Locate the cell with the specified text and output its [x, y] center coordinate. 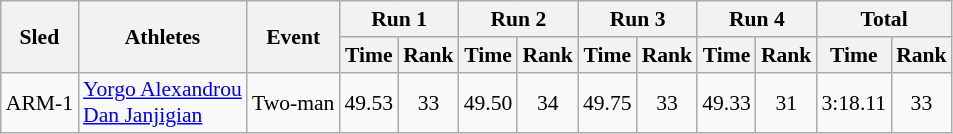
Event [294, 36]
49.53 [368, 102]
Run 2 [518, 19]
Run 1 [398, 19]
ARM-1 [40, 102]
Run 3 [638, 19]
49.75 [608, 102]
Run 4 [756, 19]
34 [548, 102]
3:18.11 [854, 102]
Sled [40, 36]
Total [884, 19]
31 [786, 102]
49.50 [488, 102]
Athletes [162, 36]
49.33 [726, 102]
Yorgo AlexandrouDan Janjigian [162, 102]
Two-man [294, 102]
